From the cell containing the given text, extract its center point as [x, y] coordinate. 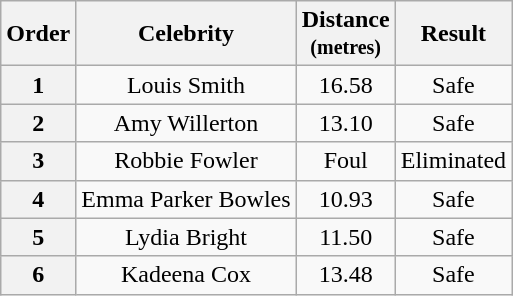
13.48 [346, 275]
Eliminated [453, 161]
Amy Willerton [186, 123]
Robbie Fowler [186, 161]
Lydia Bright [186, 237]
13.10 [346, 123]
Celebrity [186, 34]
3 [38, 161]
Emma Parker Bowles [186, 199]
Result [453, 34]
10.93 [346, 199]
Distance(metres) [346, 34]
1 [38, 85]
4 [38, 199]
5 [38, 237]
11.50 [346, 237]
6 [38, 275]
16.58 [346, 85]
Louis Smith [186, 85]
Kadeena Cox [186, 275]
Order [38, 34]
Foul [346, 161]
2 [38, 123]
